Extract the (X, Y) coordinate from the center of the cell holding the provided text.  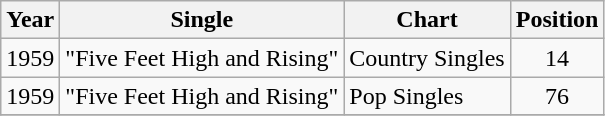
Country Singles (427, 58)
Pop Singles (427, 96)
Position (557, 20)
Chart (427, 20)
Single (202, 20)
14 (557, 58)
Year (30, 20)
76 (557, 96)
